Determine the (x, y) coordinate at the center of the cell enclosing the given text.  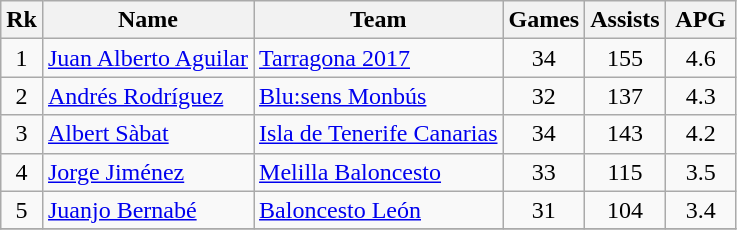
Andrés Rodríguez (148, 96)
Tarragona 2017 (378, 58)
Games (544, 20)
Melilla Baloncesto (378, 172)
4.2 (700, 134)
143 (625, 134)
APG (700, 20)
115 (625, 172)
Juanjo Bernabé (148, 210)
Assists (625, 20)
Isla de Tenerife Canarias (378, 134)
Blu:sens Monbús (378, 96)
1 (22, 58)
3.5 (700, 172)
137 (625, 96)
104 (625, 210)
Rk (22, 20)
4.3 (700, 96)
3.4 (700, 210)
5 (22, 210)
Name (148, 20)
Team (378, 20)
Jorge Jiménez (148, 172)
31 (544, 210)
2 (22, 96)
33 (544, 172)
3 (22, 134)
Baloncesto León (378, 210)
4 (22, 172)
4.6 (700, 58)
Albert Sàbat (148, 134)
32 (544, 96)
Juan Alberto Aguilar (148, 58)
155 (625, 58)
